Search for the cell housing the specified text and yield its [x, y] center coordinate. 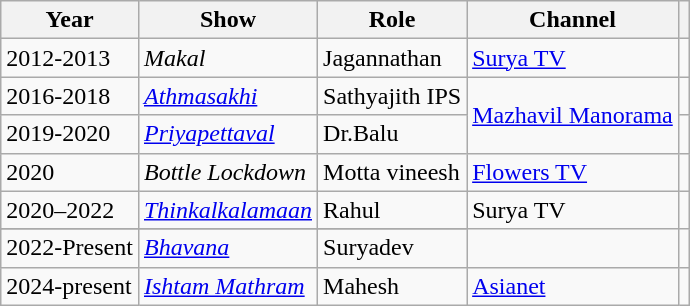
Flowers TV [573, 172]
2019-2020 [70, 134]
Mahesh [392, 286]
Dr.Balu [392, 134]
Motta vineesh [392, 172]
Priyapettaval [228, 134]
Role [392, 20]
Jagannathan [392, 58]
Year [70, 20]
Suryadev [392, 248]
Mazhavil Manorama [573, 115]
Asianet [573, 286]
2012-2013 [70, 58]
2024-present [70, 286]
Sathyajith IPS [392, 96]
Thinkalkalamaan [228, 210]
2020–2022 [70, 210]
Ishtam Mathram [228, 286]
Rahul [392, 210]
2016-2018 [70, 96]
Athmasakhi [228, 96]
Makal [228, 58]
2020 [70, 172]
Bottle Lockdown [228, 172]
Show [228, 20]
Channel [573, 20]
Bhavana [228, 248]
2022-Present [70, 248]
